Locate the cell with the specified text and output its (X, Y) center coordinate. 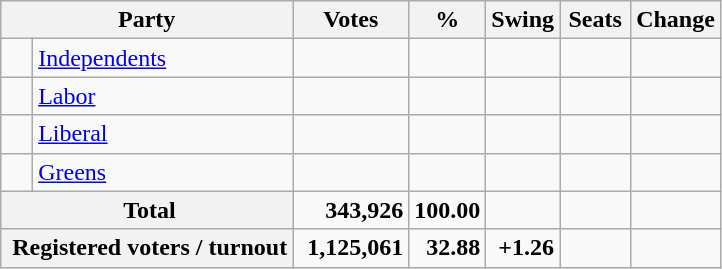
+1.26 (523, 248)
Swing (523, 20)
Labor (163, 96)
1,125,061 (351, 248)
Total (147, 210)
% (448, 20)
Change (676, 20)
32.88 (448, 248)
Votes (351, 20)
100.00 (448, 210)
Independents (163, 58)
Registered voters / turnout (147, 248)
Greens (163, 172)
343,926 (351, 210)
Party (147, 20)
Liberal (163, 134)
Seats (596, 20)
